Find where the given text appears and provide that cell's center as [X, Y] coordinate. 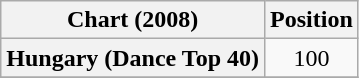
Position [312, 20]
100 [312, 58]
Hungary (Dance Top 40) [133, 58]
Chart (2008) [133, 20]
